Determine the [X, Y] coordinate at the center of the cell enclosing the given text.  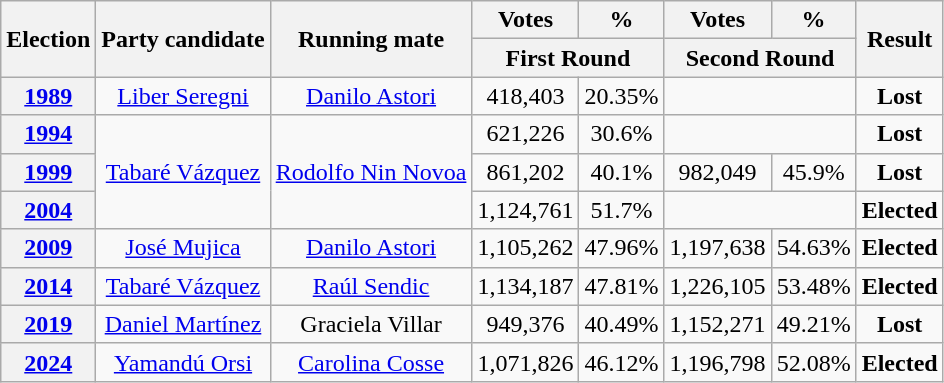
Carolina Cosse [371, 362]
47.81% [622, 286]
1,197,638 [718, 248]
49.21% [814, 324]
2019 [48, 324]
53.48% [814, 286]
1989 [48, 96]
46.12% [622, 362]
1994 [48, 134]
40.1% [622, 172]
2004 [48, 210]
1,196,798 [718, 362]
1,152,271 [718, 324]
Running mate [371, 39]
2009 [48, 248]
Graciela Villar [371, 324]
1,105,262 [526, 248]
1,071,826 [526, 362]
30.6% [622, 134]
52.08% [814, 362]
20.35% [622, 96]
Result [900, 39]
54.63% [814, 248]
Election [48, 39]
Party candidate [183, 39]
40.49% [622, 324]
45.9% [814, 172]
982,049 [718, 172]
Second Round [760, 58]
José Mujica [183, 248]
Raúl Sendic [371, 286]
51.7% [622, 210]
1999 [48, 172]
861,202 [526, 172]
First Round [568, 58]
2014 [48, 286]
1,134,187 [526, 286]
418,403 [526, 96]
1,124,761 [526, 210]
621,226 [526, 134]
949,376 [526, 324]
Yamandú Orsi [183, 362]
Daniel Martínez [183, 324]
Liber Seregni [183, 96]
47.96% [622, 248]
Rodolfo Nin Novoa [371, 172]
1,226,105 [718, 286]
2024 [48, 362]
